Extract the (x, y) coordinate from the center of the cell holding the provided text.  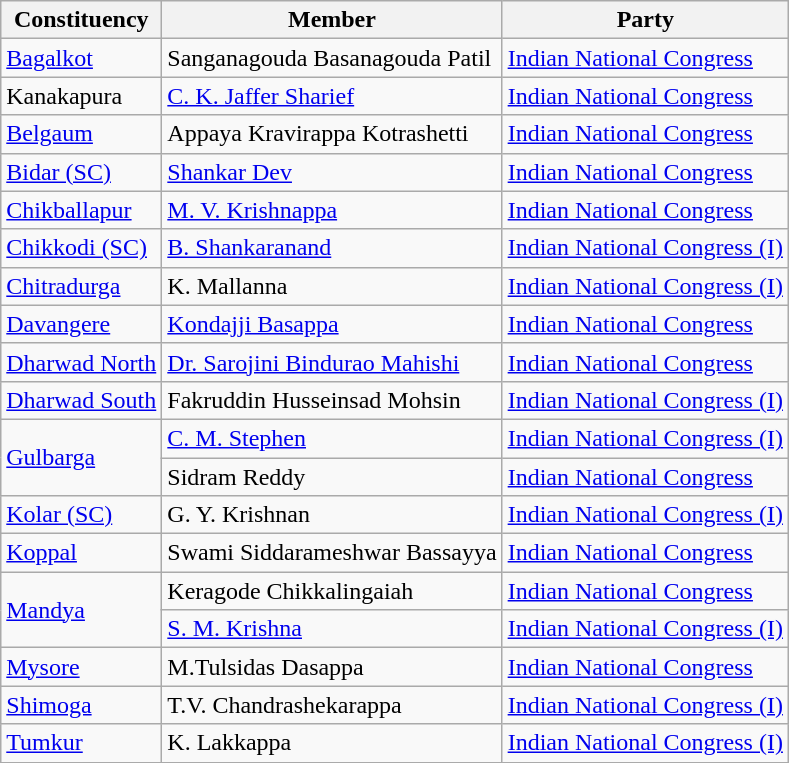
S. M. Krishna (332, 629)
Gulbarga (82, 457)
Dharwad North (82, 362)
Swami Siddarameshwar Bassayya (332, 553)
Shankar Dev (332, 172)
M. V. Krishnappa (332, 210)
Mysore (82, 667)
Party (645, 20)
Keragode Chikkalingaiah (332, 591)
Bidar (SC) (82, 172)
Belgaum (82, 134)
Kanakapura (82, 96)
Bagalkot (82, 58)
M.Tulsidas Dasappa (332, 667)
K. Mallanna (332, 286)
B. Shankaranand (332, 248)
Tumkur (82, 743)
Dharwad South (82, 400)
Fakruddin Husseinsad Mohsin (332, 400)
Chikkodi (SC) (82, 248)
Sidram Reddy (332, 477)
Sanganagouda Basanagouda Patil (332, 58)
Davangere (82, 324)
Constituency (82, 20)
G. Y. Krishnan (332, 515)
Kondajji Basappa (332, 324)
Dr. Sarojini Bindurao Mahishi (332, 362)
Chikballapur (82, 210)
Koppal (82, 553)
T.V. Chandrashekarappa (332, 705)
C. K. Jaffer Sharief (332, 96)
Kolar (SC) (82, 515)
K. Lakkappa (332, 743)
Shimoga (82, 705)
Chitradurga (82, 286)
Appaya Kravirappa Kotrashetti (332, 134)
Member (332, 20)
C. M. Stephen (332, 438)
Mandya (82, 610)
